Locate the cell with the specified text and output its [x, y] center coordinate. 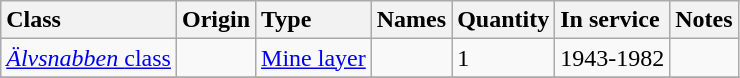
Älvsnabben class [89, 58]
1 [504, 58]
Notes [704, 20]
In service [612, 20]
Class [89, 20]
Origin [216, 20]
1943-1982 [612, 58]
Mine layer [314, 58]
Type [314, 20]
Quantity [504, 20]
Names [411, 20]
